Provide the (X, Y) coordinate of the cell's center where the given text is located.  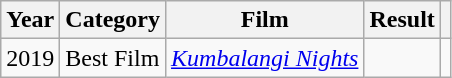
Film (265, 20)
2019 (30, 58)
Result (402, 20)
Kumbalangi Nights (265, 58)
Best Film (113, 58)
Category (113, 20)
Year (30, 20)
